Provide the [x, y] coordinate of the cell's center where the given text is located.  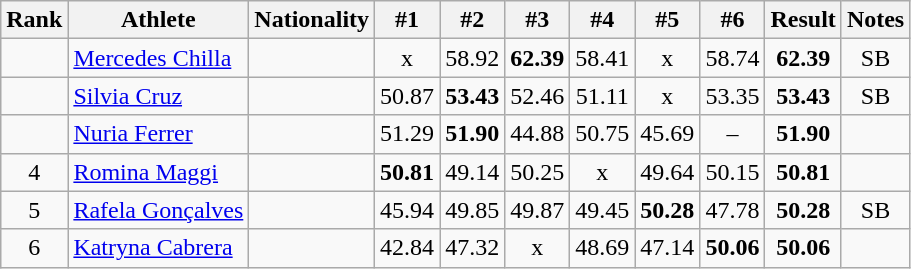
5 [34, 210]
58.41 [602, 58]
47.32 [472, 248]
Silvia Cruz [158, 96]
Athlete [158, 20]
Katryna Cabrera [158, 248]
Nationality [312, 20]
48.69 [602, 248]
Notes [875, 20]
#2 [472, 20]
50.75 [602, 134]
49.87 [538, 210]
51.11 [602, 96]
49.85 [472, 210]
Romina Maggi [158, 172]
47.78 [732, 210]
42.84 [408, 248]
Rank [34, 20]
50.15 [732, 172]
53.35 [732, 96]
#1 [408, 20]
58.92 [472, 58]
50.87 [408, 96]
49.14 [472, 172]
#6 [732, 20]
– [732, 134]
4 [34, 172]
44.88 [538, 134]
Mercedes Chilla [158, 58]
#5 [668, 20]
49.45 [602, 210]
45.94 [408, 210]
52.46 [538, 96]
Nuria Ferrer [158, 134]
#4 [602, 20]
Rafela Gonçalves [158, 210]
6 [34, 248]
50.25 [538, 172]
45.69 [668, 134]
51.29 [408, 134]
Result [803, 20]
49.64 [668, 172]
58.74 [732, 58]
#3 [538, 20]
47.14 [668, 248]
